Return the [x, y] coordinate for the center point of the cell that contains the specified text.  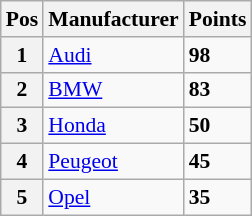
Pos [22, 19]
3 [22, 126]
45 [218, 162]
BMW [113, 90]
Peugeot [113, 162]
Audi [113, 55]
Honda [113, 126]
35 [218, 197]
50 [218, 126]
4 [22, 162]
Points [218, 19]
1 [22, 55]
83 [218, 90]
Opel [113, 197]
Manufacturer [113, 19]
2 [22, 90]
98 [218, 55]
5 [22, 197]
